From the cell containing the given text, extract its center point as (X, Y) coordinate. 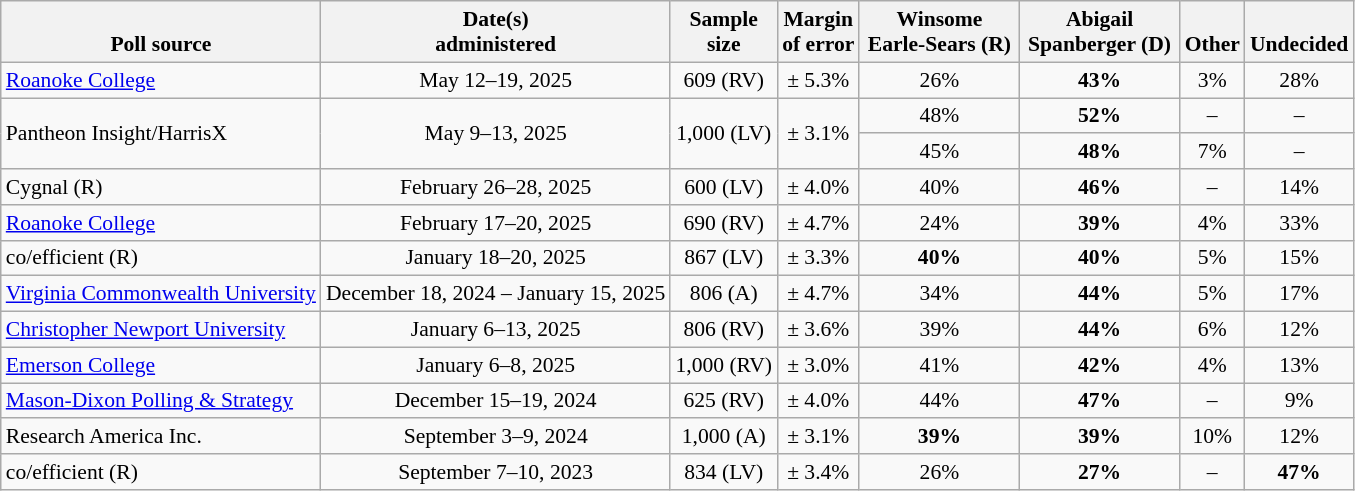
Pantheon Insight/HarrisX (161, 134)
February 26–28, 2025 (496, 187)
February 17–20, 2025 (496, 223)
41% (939, 365)
806 (A) (724, 294)
46% (1099, 187)
January 6–8, 2025 (496, 365)
1,000 (RV) (724, 365)
May 12–19, 2025 (496, 80)
867 (LV) (724, 258)
42% (1099, 365)
15% (1299, 258)
600 (LV) (724, 187)
14% (1299, 187)
January 6–13, 2025 (496, 330)
May 9–13, 2025 (496, 134)
December 18, 2024 – January 15, 2025 (496, 294)
± 3.4% (818, 472)
45% (939, 152)
9% (1299, 401)
Marginof error (818, 32)
690 (RV) (724, 223)
1,000 (LV) (724, 134)
625 (RV) (724, 401)
27% (1099, 472)
Cygnal (R) (161, 187)
± 3.3% (818, 258)
17% (1299, 294)
WinsomeEarle-Sears (R) (939, 32)
6% (1212, 330)
Undecided (1299, 32)
834 (LV) (724, 472)
13% (1299, 365)
7% (1212, 152)
43% (1099, 80)
1,000 (A) (724, 437)
Poll source (161, 32)
January 18–20, 2025 (496, 258)
24% (939, 223)
28% (1299, 80)
± 3.6% (818, 330)
September 7–10, 2023 (496, 472)
Date(s)administered (496, 32)
Mason-Dixon Polling & Strategy (161, 401)
806 (RV) (724, 330)
10% (1212, 437)
33% (1299, 223)
Virginia Commonwealth University (161, 294)
Research America Inc. (161, 437)
December 15–19, 2024 (496, 401)
Other (1212, 32)
34% (939, 294)
3% (1212, 80)
Samplesize (724, 32)
609 (RV) (724, 80)
Emerson College (161, 365)
AbigailSpanberger (D) (1099, 32)
52% (1099, 116)
± 5.3% (818, 80)
± 3.0% (818, 365)
Christopher Newport University (161, 330)
September 3–9, 2024 (496, 437)
